Determine the [X, Y] coordinate at the center of the cell enclosing the given text.  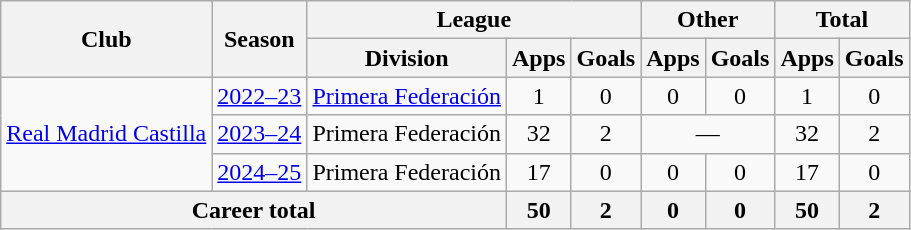
Total [842, 20]
Real Madrid Castilla [106, 134]
Other [708, 20]
2024–25 [260, 172]
League [474, 20]
2023–24 [260, 134]
Season [260, 39]
Club [106, 39]
Division [407, 58]
— [708, 134]
2022–23 [260, 96]
Career total [254, 210]
